Pinpoint the cell where the given text exists, returning its (x, y) midpoint coordinate. 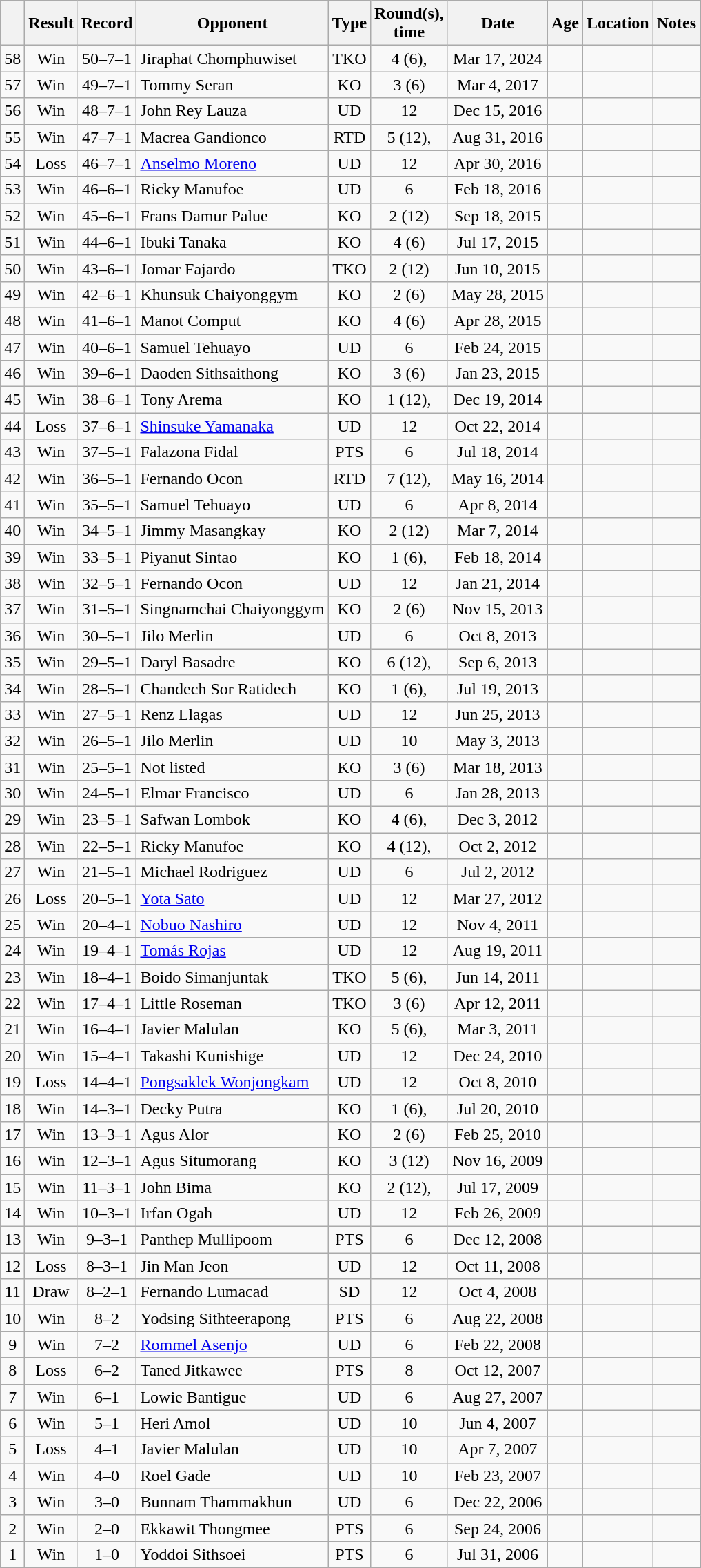
26 (12, 898)
5 (12, 1449)
40–6–1 (107, 347)
Feb 26, 2009 (498, 1214)
2–0 (107, 1528)
36–5–1 (107, 479)
14–3–1 (107, 1108)
46–7–1 (107, 163)
Macrea Gandionco (232, 137)
10–3–1 (107, 1214)
47 (12, 347)
Feb 24, 2015 (498, 347)
44–6–1 (107, 242)
Sep 24, 2006 (498, 1528)
Michael Rodriguez (232, 872)
Safwan Lombok (232, 820)
Tomás Rojas (232, 951)
Feb 18, 2014 (498, 557)
29–5–1 (107, 662)
Jun 14, 2011 (498, 977)
Jul 19, 2013 (498, 688)
19–4–1 (107, 951)
23 (12, 977)
Location (618, 23)
11 (12, 1292)
4 (12, 1476)
Oct 4, 2008 (498, 1292)
Oct 8, 2010 (498, 1082)
Jomar Fajardo (232, 268)
7 (12), (409, 479)
Nov 16, 2009 (498, 1160)
Agus Situmorang (232, 1160)
31–5–1 (107, 610)
21 (12, 1029)
May 16, 2014 (498, 479)
42–6–1 (107, 294)
Oct 22, 2014 (498, 426)
35–5–1 (107, 505)
John Bima (232, 1187)
Jiraphat Chomphuwiset (232, 59)
Jan 23, 2015 (498, 374)
Manot Comput (232, 321)
Yoddoi Sithsoei (232, 1554)
Elmar Francisco (232, 794)
17 (12, 1134)
Dec 15, 2016 (498, 111)
28 (12, 846)
Feb 23, 2007 (498, 1476)
47–7–1 (107, 137)
26–5–1 (107, 741)
15–4–1 (107, 1056)
38–6–1 (107, 400)
34–5–1 (107, 531)
35 (12, 662)
Sep 6, 2013 (498, 662)
Piyanut Sintao (232, 557)
27 (12, 872)
Oct 11, 2008 (498, 1266)
Record (107, 23)
18 (12, 1108)
Heri Amol (232, 1423)
Daoden Sithsaithong (232, 374)
45–6–1 (107, 216)
37–5–1 (107, 452)
24 (12, 951)
Aug 19, 2011 (498, 951)
7 (12, 1397)
Singnamchai Chaiyonggym (232, 610)
11–3–1 (107, 1187)
Aug 22, 2008 (498, 1318)
Apr 28, 2015 (498, 321)
Mar 18, 2013 (498, 767)
14–4–1 (107, 1082)
23–5–1 (107, 820)
7–2 (107, 1345)
55 (12, 137)
Jul 17, 2009 (498, 1187)
Frans Damur Palue (232, 216)
Decky Putra (232, 1108)
30 (12, 794)
20–4–1 (107, 925)
33–5–1 (107, 557)
Mar 7, 2014 (498, 531)
41 (12, 505)
27–5–1 (107, 714)
37–6–1 (107, 426)
Sep 18, 2015 (498, 216)
43–6–1 (107, 268)
9 (12, 1345)
Date (498, 23)
Ekkawit Thongmee (232, 1528)
Taned Jitkawee (232, 1371)
Notes (676, 23)
25–5–1 (107, 767)
4–0 (107, 1476)
46 (12, 374)
Mar 17, 2024 (498, 59)
Feb 18, 2016 (498, 190)
Boido Simanjuntak (232, 977)
Dec 24, 2010 (498, 1056)
Jul 20, 2010 (498, 1108)
Yodsing Sithteerapong (232, 1318)
Dec 19, 2014 (498, 400)
16–4–1 (107, 1029)
3 (12) (409, 1160)
13 (12, 1240)
Jul 17, 2015 (498, 242)
43 (12, 452)
48–7–1 (107, 111)
20–5–1 (107, 898)
Mar 4, 2017 (498, 85)
Jun 4, 2007 (498, 1423)
Khunsuk Chaiyonggym (232, 294)
51 (12, 242)
Jul 18, 2014 (498, 452)
17–4–1 (107, 1003)
Feb 22, 2008 (498, 1345)
50 (12, 268)
Apr 12, 2011 (498, 1003)
18–4–1 (107, 977)
45 (12, 400)
20 (12, 1056)
30–5–1 (107, 636)
19 (12, 1082)
44 (12, 426)
Draw (51, 1292)
Jul 2, 2012 (498, 872)
SD (349, 1292)
54 (12, 163)
5–1 (107, 1423)
31 (12, 767)
Nov 4, 2011 (498, 925)
Jan 28, 2013 (498, 794)
39–6–1 (107, 374)
Jun 10, 2015 (498, 268)
Panthep Mullipoom (232, 1240)
Irfan Ogah (232, 1214)
1 (12, 1554)
Yota Sato (232, 898)
2 (12, 1528)
Apr 8, 2014 (498, 505)
Round(s),time (409, 23)
14 (12, 1214)
1–0 (107, 1554)
37 (12, 610)
21–5–1 (107, 872)
5 (12), (409, 137)
Agus Alor (232, 1134)
Shinsuke Yamanaka (232, 426)
13–3–1 (107, 1134)
Bunnam Thammakhun (232, 1502)
4 (12), (409, 846)
42 (12, 479)
Lowie Bantigue (232, 1397)
Jun 25, 2013 (498, 714)
Nobuo Nashiro (232, 925)
Mar 27, 2012 (498, 898)
39 (12, 557)
Nov 15, 2013 (498, 610)
28–5–1 (107, 688)
49 (12, 294)
40 (12, 531)
56 (12, 111)
16 (12, 1160)
6–2 (107, 1371)
Dec 22, 2006 (498, 1502)
38 (12, 583)
22–5–1 (107, 846)
Result (51, 23)
Anselmo Moreno (232, 163)
Apr 7, 2007 (498, 1449)
36 (12, 636)
Mar 3, 2011 (498, 1029)
Renz Llagas (232, 714)
Opponent (232, 23)
52 (12, 216)
Little Roseman (232, 1003)
Feb 25, 2010 (498, 1134)
Jul 31, 2006 (498, 1554)
Dec 3, 2012 (498, 820)
Not listed (232, 767)
Type (349, 23)
Takashi Kunishige (232, 1056)
Age (565, 23)
Jimmy Masangkay (232, 531)
Ibuki Tanaka (232, 242)
49–7–1 (107, 85)
Falazona Fidal (232, 452)
34 (12, 688)
4–1 (107, 1449)
Apr 30, 2016 (498, 163)
46–6–1 (107, 190)
Jin Man Jeon (232, 1266)
Oct 12, 2007 (498, 1371)
John Rey Lauza (232, 111)
24–5–1 (107, 794)
Pongsaklek Wonjongkam (232, 1082)
41–6–1 (107, 321)
Jan 21, 2014 (498, 583)
1 (12), (409, 400)
12–3–1 (107, 1160)
32–5–1 (107, 583)
Chandech Sor Ratidech (232, 688)
Tony Arema (232, 400)
2 (12), (409, 1187)
Aug 27, 2007 (498, 1397)
29 (12, 820)
57 (12, 85)
Fernando Lumacad (232, 1292)
6 (12), (409, 662)
32 (12, 741)
53 (12, 190)
6–1 (107, 1397)
Dec 12, 2008 (498, 1240)
33 (12, 714)
Daryl Basadre (232, 662)
Oct 8, 2013 (498, 636)
22 (12, 1003)
May 3, 2013 (498, 741)
May 28, 2015 (498, 294)
8–2–1 (107, 1292)
25 (12, 925)
50–7–1 (107, 59)
Roel Gade (232, 1476)
3 (12, 1502)
15 (12, 1187)
Tommy Seran (232, 85)
48 (12, 321)
3–0 (107, 1502)
9–3–1 (107, 1240)
8–3–1 (107, 1266)
Rommel Asenjo (232, 1345)
Aug 31, 2016 (498, 137)
Oct 2, 2012 (498, 846)
58 (12, 59)
8–2 (107, 1318)
